For the text-containing cell, return its midpoint in (x, y) coordinate format. 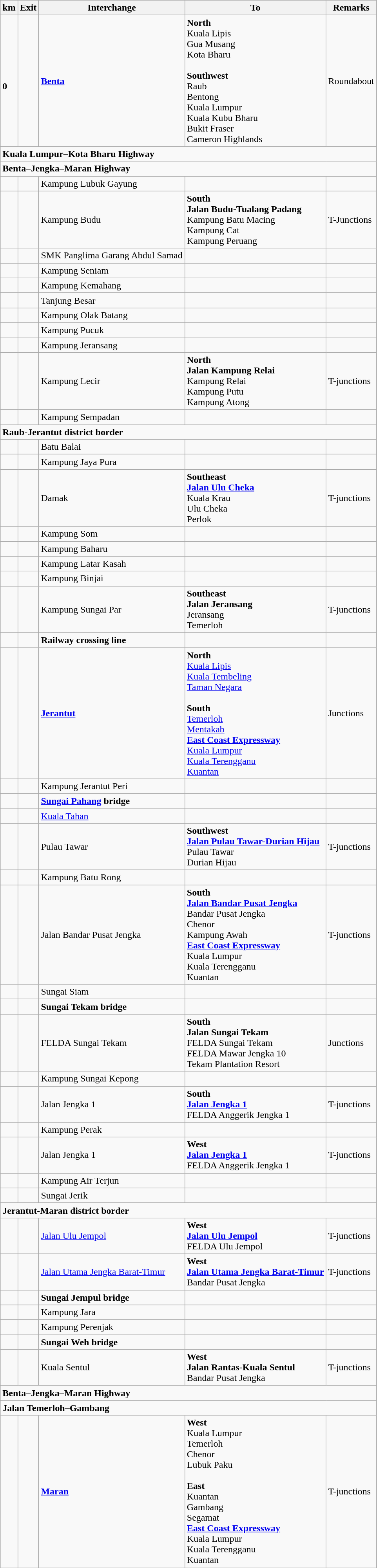
West Jalan Utama Jengka Barat-TimurBandar Pusat Jengka (256, 1272)
Kuala Tahan (112, 816)
FELDA Sungai Tekam (112, 1043)
Maran (112, 1491)
Interchange (112, 8)
Roundabout (351, 81)
Southeast Jalan Jeransang Jeransang Temerloh (256, 609)
Sungai Siam (112, 992)
NorthJalan Kampung RelaiKampung RelaiKampung PutuKampung Atong (256, 381)
Kampung Binjai (112, 579)
Kampung Jeransang (112, 345)
Southeast Jalan Ulu ChekaKuala KrauUlu ChekaPerlok (256, 498)
Benta (112, 81)
Kampung Jaya Pura (112, 462)
0 (9, 81)
Batu Balai (112, 447)
Kuala Lumpur–Kota Bharu Highway (188, 154)
Kampung Budu (112, 220)
Jerantut-Maran district border (188, 1210)
Remarks (351, 8)
Jalan Utama Jengka Barat-Timur (112, 1272)
West Jalan Jengka 1FELDA Anggerik Jengka 1 (256, 1155)
Sungai Weh bridge (112, 1342)
Sungai Jerik (112, 1195)
Jalan Temerloh–Gambang (188, 1408)
Kampung Sempadan (112, 417)
North Kuala Lipis Gua Musang Kota BharuSouthwest Raub Bentong Kuala Lumpur Kuala Kubu Bharu Bukit Fraser Cameron Highlands (256, 81)
South Jalan Bandar Pusat Jengka Bandar Pusat Jengka Chenor Kampung Awah East Coast ExpresswayKuala LumpurKuala TerengganuKuantan (256, 935)
Kampung Som (112, 534)
km (9, 8)
Kampung Baharu (112, 549)
SouthJalan Sungai TekamFELDA Sungai TekamFELDA Mawar Jengka 10Tekam Plantation Resort (256, 1043)
Tanjung Besar (112, 300)
WestJalan Rantas-Kuala Sentul Bandar Pusat Jengka (256, 1368)
West Jalan Ulu JempolFELDA Ulu Jempol (256, 1236)
Kampung Kemahang (112, 285)
Kampung Jerantut Peri (112, 786)
Kampung Olak Batang (112, 315)
Jerantut (112, 713)
Kampung Sungai Kepong (112, 1079)
Pulau Tawar (112, 847)
Kampung Lecir (112, 381)
Exit (28, 8)
Kampung Jara (112, 1312)
Kampung Latar Kasah (112, 564)
Sungai Jempul bridge (112, 1298)
Kuala Sentul (112, 1368)
Railway crossing line (112, 640)
South Jalan Jengka 1FELDA Anggerik Jengka 1 (256, 1104)
Kampung Lubuk Gayung (112, 184)
North Kuala Lipis Kuala Tembeling Taman NegaraSouth Temerloh Mentakab East Coast ExpresswayKuala LumpurKuala TerengganuKuantan (256, 713)
Kampung Perak (112, 1130)
Kampung Perenjak (112, 1327)
T-Junctions (351, 220)
Kampung Air Terjun (112, 1181)
Raub-Jerantut district border (188, 432)
Kampung Seniam (112, 270)
Sungai Tekam bridge (112, 1007)
West Kuala Lumpur Temerloh Chenor Lubuk PakuEast Kuantan Gambang Segamat East Coast ExpresswayKuala LumpurKuala TerengganuKuantan (256, 1491)
Jalan Ulu Jempol (112, 1236)
Kampung Pucuk (112, 330)
SouthJalan Budu-Tualang PadangKampung Batu MacingKampung CatKampung Peruang (256, 220)
Jalan Bandar Pusat Jengka (112, 935)
Damak (112, 498)
Sungai Pahang bridge (112, 801)
Kampung Batu Rong (112, 878)
SMK Panglima Garang Abdul Samad (112, 256)
To (256, 8)
Southwest Jalan Pulau Tawar-Durian HijauPulau TawarDurian Hijau (256, 847)
Kampung Sungai Par (112, 609)
